Find where the given text appears and provide that cell's center as [x, y] coordinate. 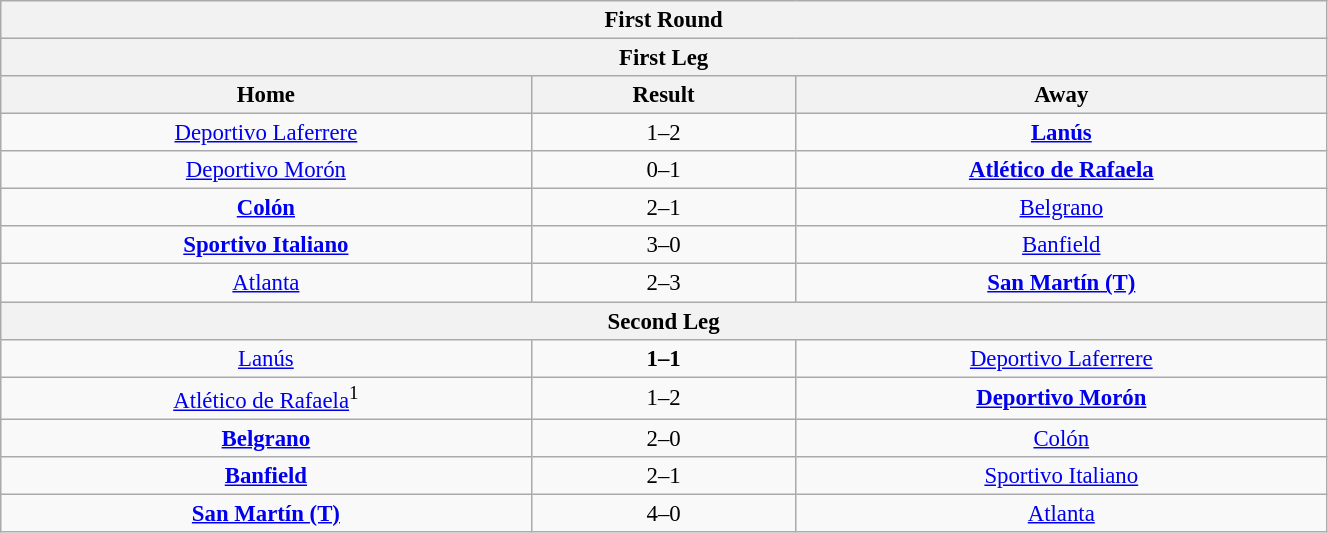
0–1 [664, 170]
1–1 [664, 358]
First Round [664, 20]
Home [266, 95]
4–0 [664, 513]
2–0 [664, 438]
Second Leg [664, 321]
Away [1061, 95]
3–0 [664, 245]
2–3 [664, 283]
Atlético de Rafaela1 [266, 398]
Result [664, 95]
Atlético de Rafaela [1061, 170]
First Leg [664, 58]
